From the cell containing the given text, extract its center point as [x, y] coordinate. 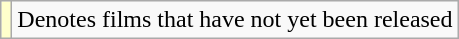
Denotes films that have not yet been released [235, 20]
